Pinpoint the cell where the given text exists, returning its (X, Y) midpoint coordinate. 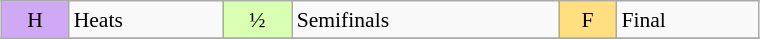
F (588, 20)
Heats (146, 20)
½ (258, 20)
Semifinals (426, 20)
H (36, 20)
Final (687, 20)
